Extract the (X, Y) coordinate from the center of the cell holding the provided text.  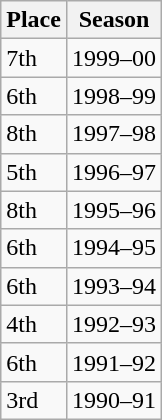
1995–96 (114, 210)
Place (34, 20)
1996–97 (114, 172)
1997–98 (114, 134)
1994–95 (114, 248)
1991–92 (114, 362)
5th (34, 172)
1992–93 (114, 324)
4th (34, 324)
1990–91 (114, 400)
1999–00 (114, 58)
1998–99 (114, 96)
3rd (34, 400)
Season (114, 20)
7th (34, 58)
1993–94 (114, 286)
